Provide the [x, y] coordinate of the cell's center where the given text is located.  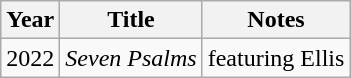
Title [131, 20]
featuring Ellis [276, 58]
Notes [276, 20]
Seven Psalms [131, 58]
Year [30, 20]
2022 [30, 58]
